For the text-containing cell, return its midpoint in [X, Y] coordinate format. 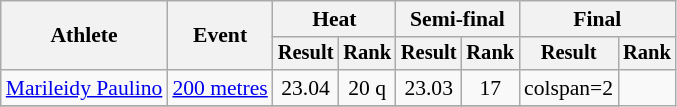
colspan=2 [568, 88]
Heat [334, 19]
200 metres [220, 88]
Athlete [84, 36]
Final [598, 19]
23.04 [306, 88]
Semi-final [458, 19]
Marileidy Paulino [84, 88]
17 [490, 88]
Event [220, 36]
20 q [367, 88]
23.03 [429, 88]
